Return the (X, Y) coordinate for the center point of the cell that contains the specified text.  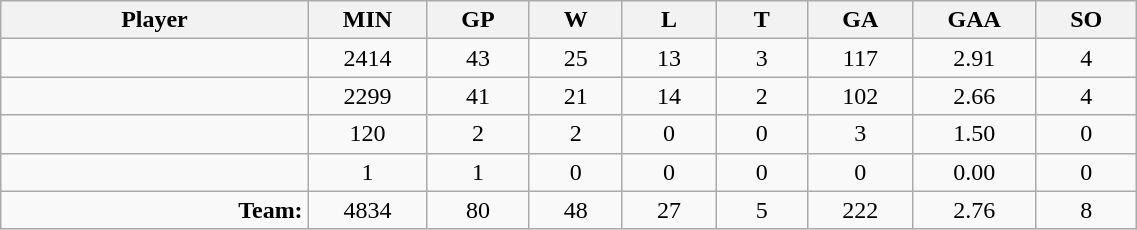
48 (576, 210)
GA (860, 20)
120 (368, 134)
2.76 (974, 210)
21 (576, 96)
2.91 (974, 58)
1.50 (974, 134)
Player (154, 20)
GAA (974, 20)
80 (478, 210)
43 (478, 58)
2.66 (974, 96)
25 (576, 58)
MIN (368, 20)
4834 (368, 210)
117 (860, 58)
0.00 (974, 172)
222 (860, 210)
2299 (368, 96)
Team: (154, 210)
2414 (368, 58)
L (668, 20)
27 (668, 210)
102 (860, 96)
5 (762, 210)
41 (478, 96)
T (762, 20)
SO (1086, 20)
14 (668, 96)
W (576, 20)
8 (1086, 210)
GP (478, 20)
13 (668, 58)
